Determine the [x, y] coordinate at the center of the cell enclosing the given text.  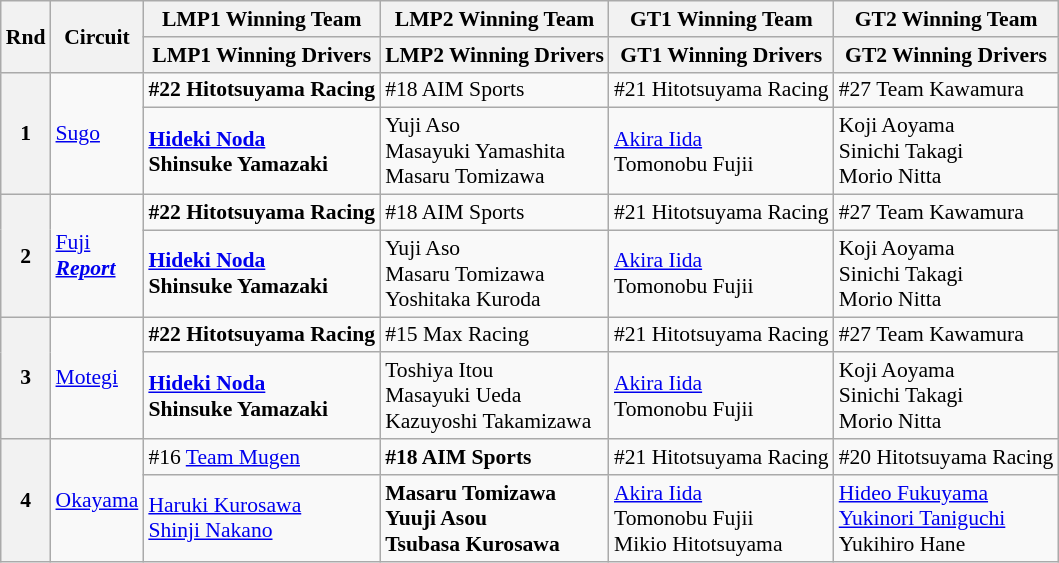
GT1 Winning Drivers [722, 55]
LMP2 Winning Team [494, 19]
Hideo Fukuyama Yukinori Taniguchi Yukihiro Hane [946, 518]
GT1 Winning Team [722, 19]
Circuit [96, 36]
LMP2 Winning Drivers [494, 55]
1 [26, 133]
2 [26, 256]
Yuji Aso Masaru Tomizawa Yoshitaka Kuroda [494, 274]
#15 Max Racing [494, 335]
LMP1 Winning Drivers [262, 55]
Okayama [96, 500]
Rnd [26, 36]
Toshiya Itou Masayuki Ueda Kazuyoshi Takamizawa [494, 396]
#16 Team Mugen [262, 457]
LMP1 Winning Team [262, 19]
4 [26, 500]
Haruki Kurosawa Shinji Nakano [262, 518]
Akira Iida Tomonobu Fujii Mikio Hitotsuyama [722, 518]
3 [26, 378]
GT2 Winning Drivers [946, 55]
Sugo [96, 133]
Motegi [96, 378]
Yuji Aso Masayuki Yamashita Masaru Tomizawa [494, 152]
Masaru Tomizawa Yuuji Asou Tsubasa Kurosawa [494, 518]
#20 Hitotsuyama Racing [946, 457]
FujiReport [96, 256]
GT2 Winning Team [946, 19]
